From the cell containing the given text, extract its center point as (X, Y) coordinate. 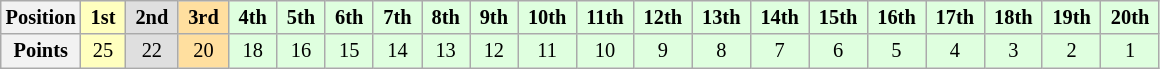
13th (721, 17)
16 (301, 51)
20th (1130, 17)
5th (301, 17)
10th (547, 17)
10 (604, 51)
22 (152, 51)
2 (1071, 51)
3rd (203, 17)
15th (838, 17)
6th (349, 17)
9th (494, 17)
25 (104, 51)
3 (1013, 51)
4 (955, 51)
7 (779, 51)
8 (721, 51)
15 (349, 51)
7th (397, 17)
4th (253, 17)
Points (41, 51)
14 (397, 51)
12th (663, 17)
20 (203, 51)
1 (1130, 51)
2nd (152, 17)
9 (663, 51)
11 (547, 51)
5 (896, 51)
18 (253, 51)
16th (896, 17)
6 (838, 51)
18th (1013, 17)
13 (446, 51)
8th (446, 17)
Position (41, 17)
19th (1071, 17)
14th (779, 17)
11th (604, 17)
12 (494, 51)
17th (955, 17)
1st (104, 17)
